Find where the given text appears and provide that cell's center as [x, y] coordinate. 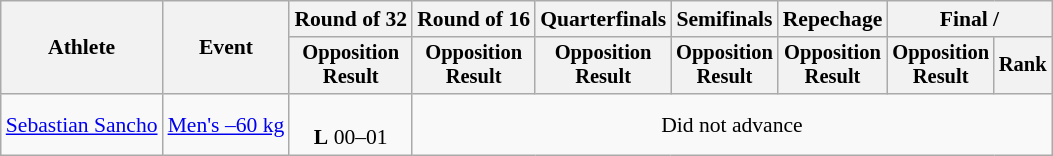
Round of 32 [350, 19]
Final / [969, 19]
Athlete [82, 48]
Repechage [833, 19]
Semifinals [724, 19]
Quarterfinals [603, 19]
Round of 16 [474, 19]
Sebastian Sancho [82, 124]
Event [226, 48]
Rank [1023, 66]
Did not advance [732, 124]
Men's –60 kg [226, 124]
L 00–01 [350, 124]
